Search for the cell housing the specified text and yield its (x, y) center coordinate. 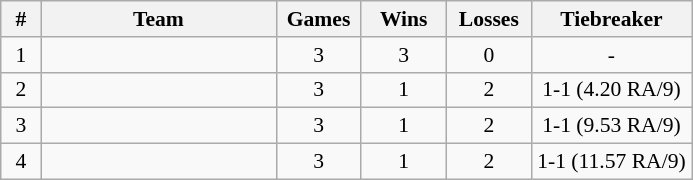
4 (21, 162)
Team (158, 19)
# (21, 19)
1-1 (4.20 RA/9) (611, 90)
Losses (488, 19)
Wins (404, 19)
1-1 (11.57 RA/9) (611, 162)
0 (488, 55)
Tiebreaker (611, 19)
1-1 (9.53 RA/9) (611, 126)
- (611, 55)
Games (318, 19)
